Pinpoint the cell where the given text exists, returning its [x, y] midpoint coordinate. 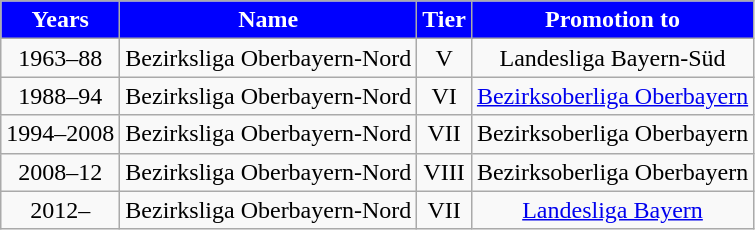
1994–2008 [60, 134]
1988–94 [60, 96]
2012– [60, 210]
V [444, 58]
2008–12 [60, 172]
Promotion to [612, 20]
Landesliga Bayern-Süd [612, 58]
Tier [444, 20]
VI [444, 96]
Years [60, 20]
Name [268, 20]
1963–88 [60, 58]
VIII [444, 172]
Landesliga Bayern [612, 210]
